Search for the cell housing the specified text and yield its (X, Y) center coordinate. 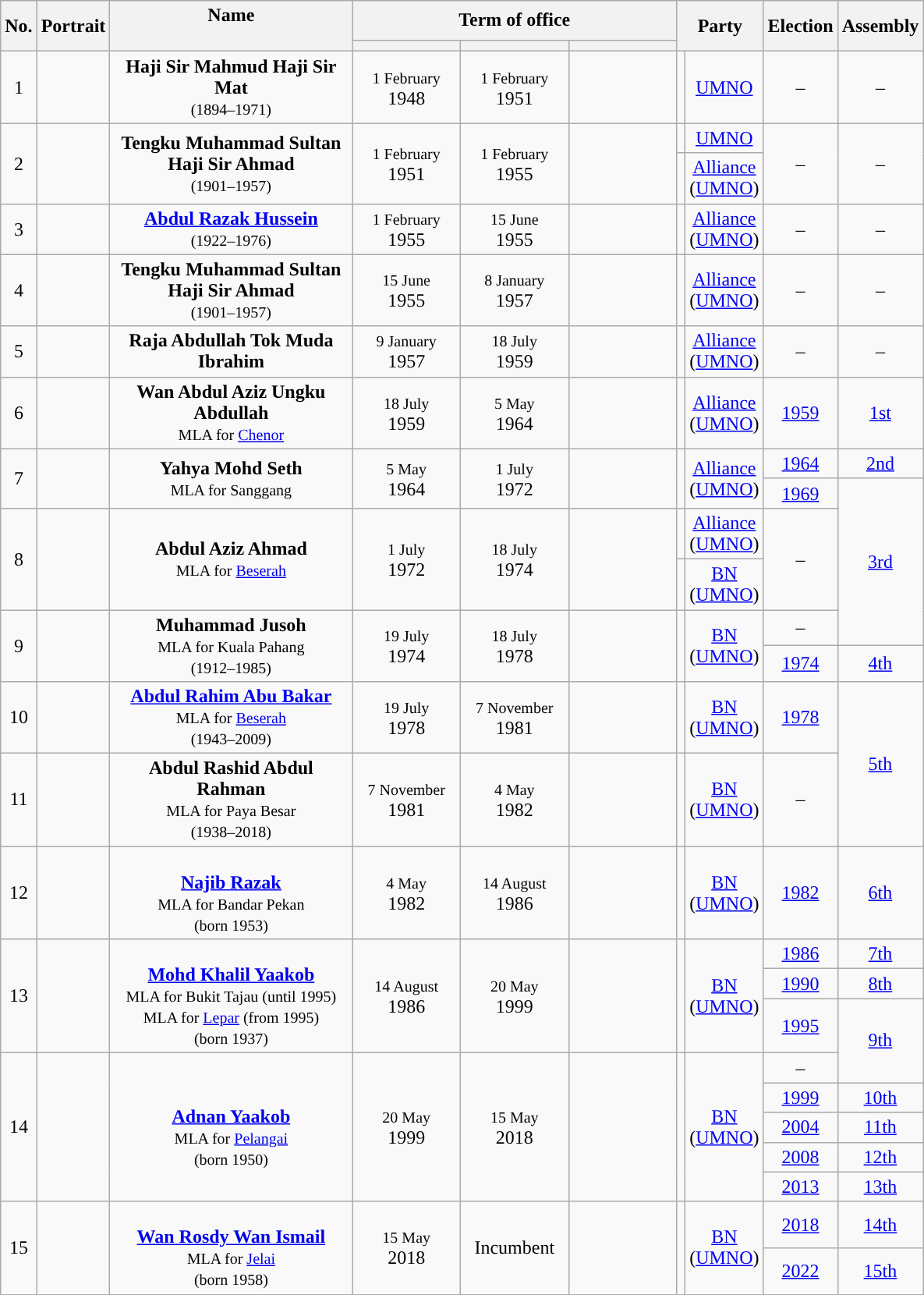
Mohd Khalil YaakobMLA for Bukit Tajau (until 1995)MLA for Lepar (from 1995)(born 1937) (231, 996)
1999 (800, 1098)
4 (19, 290)
Abdul Rahim Abu BakarMLA for Beserah(1943–2009) (231, 718)
1990 (800, 984)
Muhammad JusohMLA for Kuala Pahang(1912–1985) (231, 646)
Adnan YaakobMLA for Pelangai(born 1950) (231, 1127)
Party (720, 27)
Assembly (880, 27)
Wan Rosdy Wan IsmailMLA for Jelai(born 1958) (231, 1248)
5th (880, 765)
18 July1978 (515, 646)
1982 (800, 892)
12 (19, 892)
1st (880, 413)
2018 (800, 1225)
Tengku Muhammad Sultan Haji Sir Ahmad(1901–1957) (231, 290)
11 (19, 800)
2008 (800, 1157)
Election (800, 27)
3 (19, 229)
Abdul Razak Hussein(1922–1976) (231, 229)
15 (19, 1248)
2004 (800, 1127)
2nd (880, 463)
Abdul Aziz AhmadMLA for Beserah (231, 559)
18 July1974 (515, 559)
8 (19, 559)
19 July1974 (407, 646)
Tengku Muhammad Sultan Haji Sir Ahmad (1901–1957) (231, 164)
1995 (800, 1026)
10 (19, 718)
Term of office (515, 20)
15th (880, 1272)
9th (880, 1041)
8th (880, 984)
Abdul Rashid Abdul RahmanMLA for Paya Besar(1938–2018) (231, 800)
2013 (800, 1187)
11th (880, 1127)
Raja Abdullah Tok Muda Ibrahim (231, 351)
1974 (800, 664)
2022 (800, 1272)
14th (880, 1225)
4th (880, 664)
1959 (800, 413)
1986 (800, 954)
2 (19, 164)
9 January1957 (407, 351)
Haji Sir Mahmud Haji Sir Mat (1894–1971) (231, 87)
Najib RazakMLA for Bandar Pekan(born 1953) (231, 892)
13th (880, 1187)
1964 (800, 463)
Portrait (73, 27)
10th (880, 1098)
13 (19, 996)
Yahya Mohd SethMLA for Sanggang (231, 478)
12th (880, 1157)
14 (19, 1127)
7th (880, 954)
1 February1948 (407, 87)
8 January1957 (515, 290)
5 (19, 351)
3rd (880, 562)
1969 (800, 493)
1 (19, 87)
19 July1978 (407, 718)
1978 (800, 718)
9 (19, 646)
Name (231, 27)
Incumbent (515, 1248)
No. (19, 27)
6th (880, 892)
7 (19, 478)
Wan Abdul Aziz Ungku AbdullahMLA for Chenor (231, 413)
6 (19, 413)
